Find where the given text appears and provide that cell's center as [X, Y] coordinate. 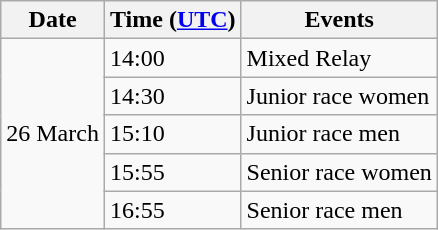
26 March [53, 134]
Senior race women [339, 172]
Senior race men [339, 210]
Date [53, 20]
Junior race women [339, 96]
15:55 [172, 172]
Mixed Relay [339, 58]
Junior race men [339, 134]
16:55 [172, 210]
Time (UTC) [172, 20]
Events [339, 20]
15:10 [172, 134]
14:00 [172, 58]
14:30 [172, 96]
